Capture the cell that displays the provided text and extract its [x, y] central coordinate. 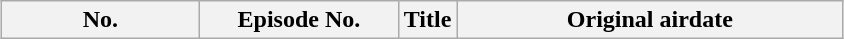
No. [100, 20]
Title [428, 20]
Episode No. [300, 20]
Original airdate [650, 20]
